Locate the cell with the specified text and output its [x, y] center coordinate. 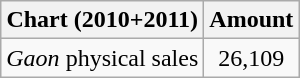
26,109 [252, 58]
Gaon physical sales [102, 58]
Amount [252, 20]
Chart (2010+2011) [102, 20]
